Search for the cell housing the specified text and yield its [x, y] center coordinate. 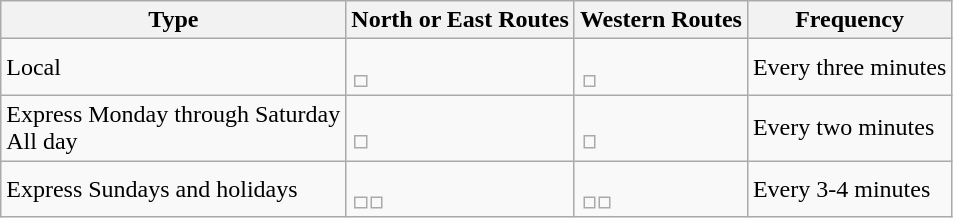
Express Sundays and holidays [174, 188]
Every two minutes [849, 128]
Local [174, 68]
Western Routes [660, 20]
Frequency [849, 20]
Every 3-4 minutes [849, 188]
Express Monday through SaturdayAll day [174, 128]
Type [174, 20]
North or East Routes [460, 20]
Every three minutes [849, 68]
